Find where the given text appears and provide that cell's center as (x, y) coordinate. 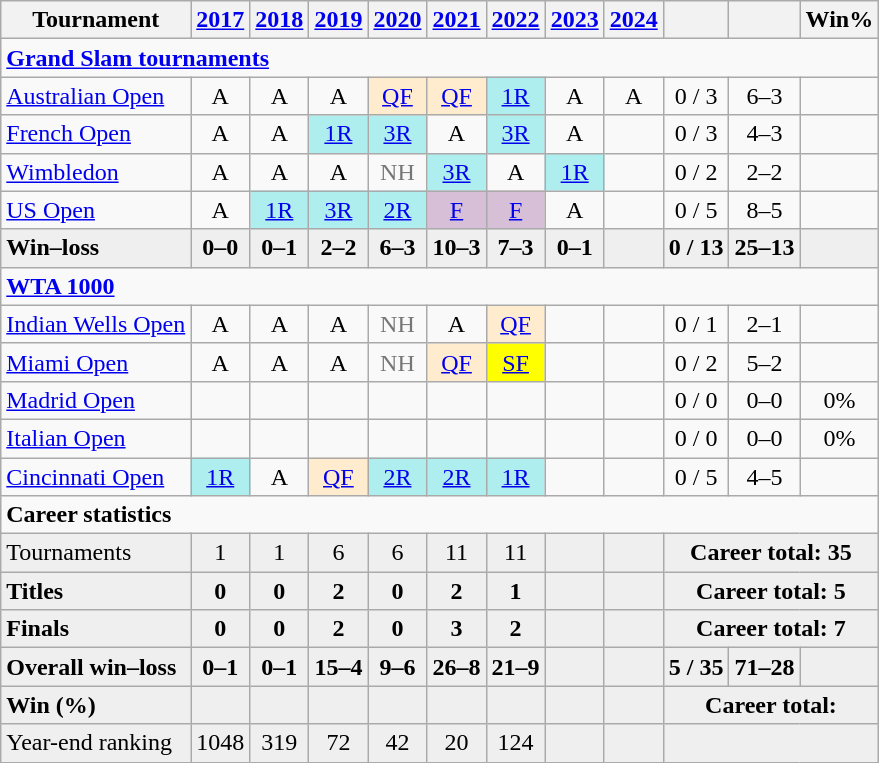
2022 (516, 20)
2018 (280, 20)
42 (398, 743)
Career total: 5 (770, 591)
21–9 (516, 667)
WTA 1000 (440, 286)
9–6 (398, 667)
Year-end ranking (96, 743)
US Open (96, 210)
Tournament (96, 20)
319 (280, 743)
SF (516, 362)
Indian Wells Open (96, 324)
Finals (96, 629)
French Open (96, 134)
Grand Slam tournaments (440, 58)
5 / 35 (696, 667)
0 / 1 (696, 324)
0 / 13 (696, 248)
4–5 (764, 477)
1048 (220, 743)
Win–loss (96, 248)
7–3 (516, 248)
25–13 (764, 248)
Career statistics (440, 515)
2021 (456, 20)
124 (516, 743)
Career total: (770, 705)
8–5 (764, 210)
Wimbledon (96, 172)
2017 (220, 20)
Australian Open (96, 96)
Tournaments (96, 553)
2020 (398, 20)
4–3 (764, 134)
Italian Open (96, 438)
72 (338, 743)
2–1 (764, 324)
20 (456, 743)
15–4 (338, 667)
3 (456, 629)
Win (%) (96, 705)
Career total: 7 (770, 629)
Overall win–loss (96, 667)
10–3 (456, 248)
5–2 (764, 362)
Career total: 35 (770, 553)
Win% (840, 20)
2023 (574, 20)
Miami Open (96, 362)
26–8 (456, 667)
Titles (96, 591)
Madrid Open (96, 400)
2019 (338, 20)
71–28 (764, 667)
2024 (634, 20)
Cincinnati Open (96, 477)
